Extract the (x, y) coordinate from the center of the cell holding the provided text.  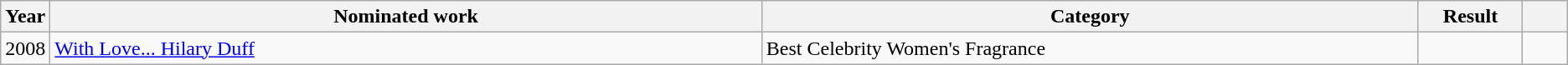
2008 (25, 48)
Result (1471, 17)
Category (1090, 17)
Best Celebrity Women's Fragrance (1090, 48)
Nominated work (405, 17)
With Love... Hilary Duff (405, 48)
Year (25, 17)
